Search for the cell housing the specified text and yield its [X, Y] center coordinate. 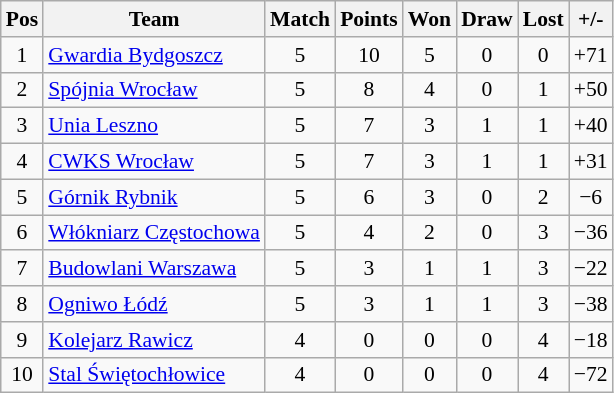
Match [300, 19]
Ogniwo Łódź [154, 304]
Kolejarz Rawicz [154, 340]
Lost [544, 19]
Points [369, 19]
−38 [591, 304]
Stal Świętochłowice [154, 375]
+31 [591, 162]
9 [22, 340]
Pos [22, 19]
Team [154, 19]
+40 [591, 126]
+50 [591, 90]
−18 [591, 340]
+71 [591, 55]
Spójnia Wrocław [154, 90]
Unia Leszno [154, 126]
Włókniarz Częstochowa [154, 233]
−72 [591, 375]
−22 [591, 269]
Draw [487, 19]
Budowlani Warszawa [154, 269]
CWKS Wrocław [154, 162]
+/- [591, 19]
−36 [591, 233]
Gwardia Bydgoszcz [154, 55]
−6 [591, 197]
Górnik Rybnik [154, 197]
Won [430, 19]
